Scan for the cell matching the given text and deliver its [X, Y] coordinate at center. 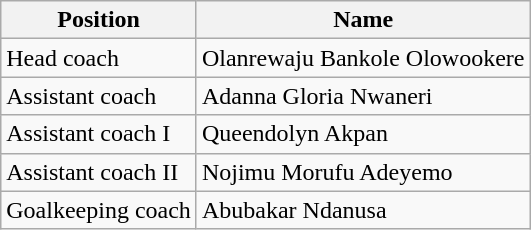
Goalkeeping coach [99, 210]
Abubakar Ndanusa [363, 210]
Position [99, 20]
Nojimu Morufu Adeyemo [363, 172]
Queendolyn Akpan [363, 134]
Assistant coach [99, 96]
Assistant coach II [99, 172]
Adanna Gloria Nwaneri [363, 96]
Assistant coach I [99, 134]
Head coach [99, 58]
Name [363, 20]
Olanrewaju Bankole Olowookere [363, 58]
